Output the [x, y] coordinate of the center of the cell containing the given text.  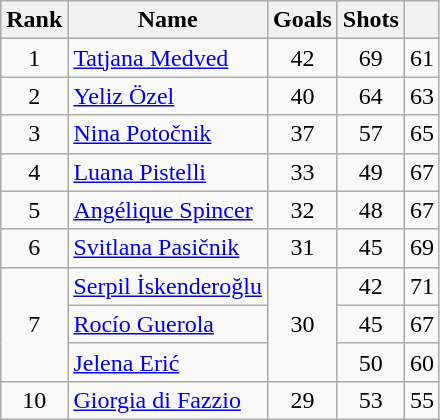
49 [370, 172]
57 [370, 134]
48 [370, 210]
Goals [303, 20]
7 [34, 324]
55 [422, 400]
4 [34, 172]
65 [422, 134]
Rocío Guerola [168, 324]
Svitlana Pasičnik [168, 248]
Name [168, 20]
71 [422, 286]
1 [34, 58]
2 [34, 96]
64 [370, 96]
50 [370, 362]
10 [34, 400]
Shots [370, 20]
Giorgia di Fazzio [168, 400]
Jelena Erić [168, 362]
Luana Pistelli [168, 172]
5 [34, 210]
53 [370, 400]
6 [34, 248]
40 [303, 96]
60 [422, 362]
Serpil İskenderoğlu [168, 286]
Tatjana Medved [168, 58]
31 [303, 248]
29 [303, 400]
30 [303, 324]
Angélique Spincer [168, 210]
33 [303, 172]
32 [303, 210]
Yeliz Özel [168, 96]
Nina Potočnik [168, 134]
37 [303, 134]
3 [34, 134]
63 [422, 96]
Rank [34, 20]
61 [422, 58]
